Locate the cell with the specified text and output its (x, y) center coordinate. 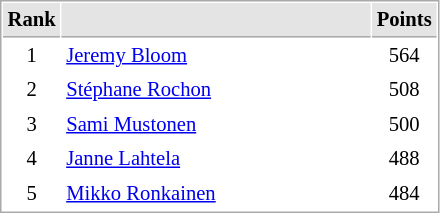
Stéphane Rochon (216, 90)
5 (32, 194)
484 (404, 194)
Sami Mustonen (216, 124)
Points (404, 20)
Rank (32, 20)
Jeremy Bloom (216, 56)
Mikko Ronkainen (216, 194)
Janne Lahtela (216, 158)
4 (32, 158)
2 (32, 90)
1 (32, 56)
500 (404, 124)
488 (404, 158)
3 (32, 124)
508 (404, 90)
564 (404, 56)
